Return (x, y) of the center of cell containing provided text 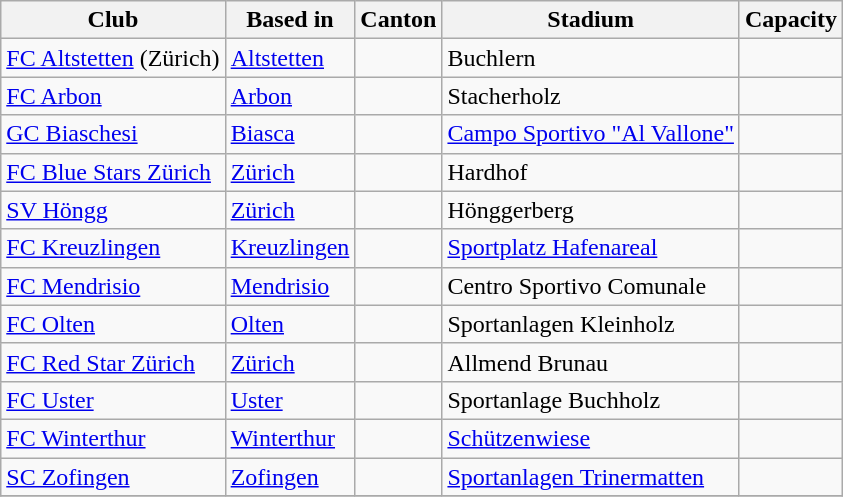
SC Zofingen (113, 477)
Sportanlage Buchholz (591, 400)
FC Blue Stars Zürich (113, 172)
Allmend Brunau (591, 362)
FC Mendrisio (113, 286)
Olten (290, 324)
Stadium (591, 20)
FC Red Star Zürich (113, 362)
FC Olten (113, 324)
FC Uster (113, 400)
Kreuzlingen (290, 248)
Buchlern (591, 58)
Biasca (290, 134)
FC Kreuzlingen (113, 248)
Zofingen (290, 477)
Club (113, 20)
Uster (290, 400)
Campo Sportivo "Al Vallone" (591, 134)
Hönggerberg (591, 210)
Sportplatz Hafenareal (591, 248)
Capacity (790, 20)
FC Winterthur (113, 438)
Stacherholz (591, 96)
Altstetten (290, 58)
Mendrisio (290, 286)
Hardhof (591, 172)
Winterthur (290, 438)
FC Altstetten (Zürich) (113, 58)
SV Höngg (113, 210)
Arbon (290, 96)
Canton (398, 20)
Sportanlagen Trinermatten (591, 477)
Schützenwiese (591, 438)
Sportanlagen Kleinholz (591, 324)
GC Biaschesi (113, 134)
FC Arbon (113, 96)
Based in (290, 20)
Centro Sportivo Comunale (591, 286)
